Provide the [X, Y] coordinate of the cell's center where the given text is located.  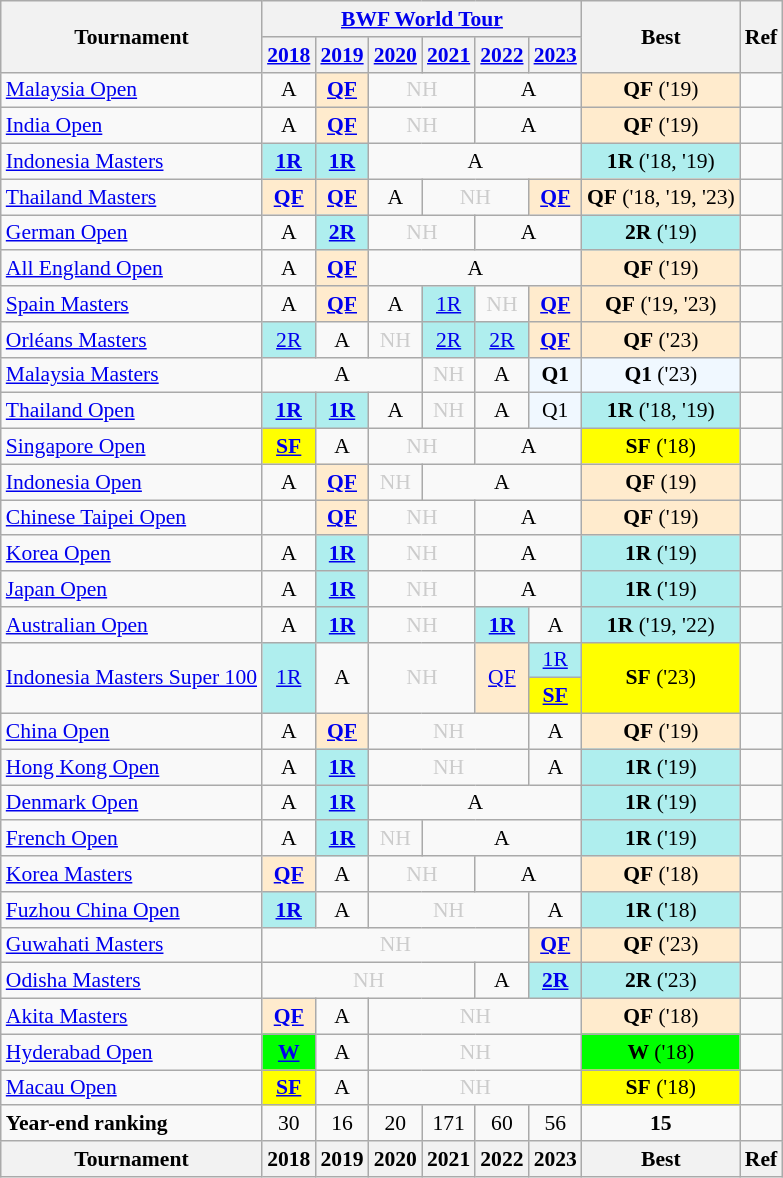
1R ('18) [661, 910]
French Open [132, 839]
Denmark Open [132, 803]
56 [556, 1124]
Chinese Taipei Open [132, 518]
Australian Open [132, 625]
Odisha Masters [132, 981]
Fuzhou China Open [132, 910]
Hong Kong Open [132, 767]
30 [288, 1124]
171 [448, 1124]
Thailand Masters [132, 197]
20 [396, 1124]
2R ('19) [661, 233]
All England Open [132, 269]
1R ('19, '22) [661, 625]
Guwahati Masters [132, 945]
Orléans Masters [132, 340]
India Open [132, 126]
German Open [132, 233]
Thailand Open [132, 411]
QF ('18, '19, '23) [661, 197]
Hyderabad Open [132, 1052]
Macau Open [132, 1088]
Malaysia Masters [132, 375]
60 [502, 1124]
QF ('19, '23) [661, 304]
Year-end ranking [132, 1124]
QF (19) [661, 482]
Korea Masters [132, 874]
Q1 ('23) [661, 375]
Korea Open [132, 554]
Singapore Open [132, 447]
BWF World Tour [422, 19]
SF ('23) [661, 678]
W ('18) [661, 1052]
Malaysia Open [132, 90]
China Open [132, 732]
Indonesia Masters [132, 162]
W [288, 1052]
15 [661, 1124]
Japan Open [132, 589]
Indonesia Masters Super 100 [132, 678]
16 [342, 1124]
Akita Masters [132, 1017]
Spain Masters [132, 304]
Indonesia Open [132, 482]
2R ('23) [661, 981]
